Locate the cell with the specified text and output its [x, y] center coordinate. 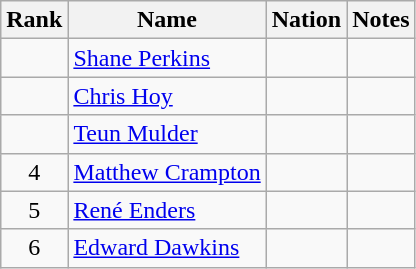
5 [34, 210]
Teun Mulder [167, 134]
Matthew Crampton [167, 172]
Edward Dawkins [167, 248]
Nation [306, 20]
Shane Perkins [167, 58]
René Enders [167, 210]
Rank [34, 20]
Chris Hoy [167, 96]
Notes [381, 20]
6 [34, 248]
4 [34, 172]
Name [167, 20]
